Output the (x, y) coordinate of the center of the cell containing the given text.  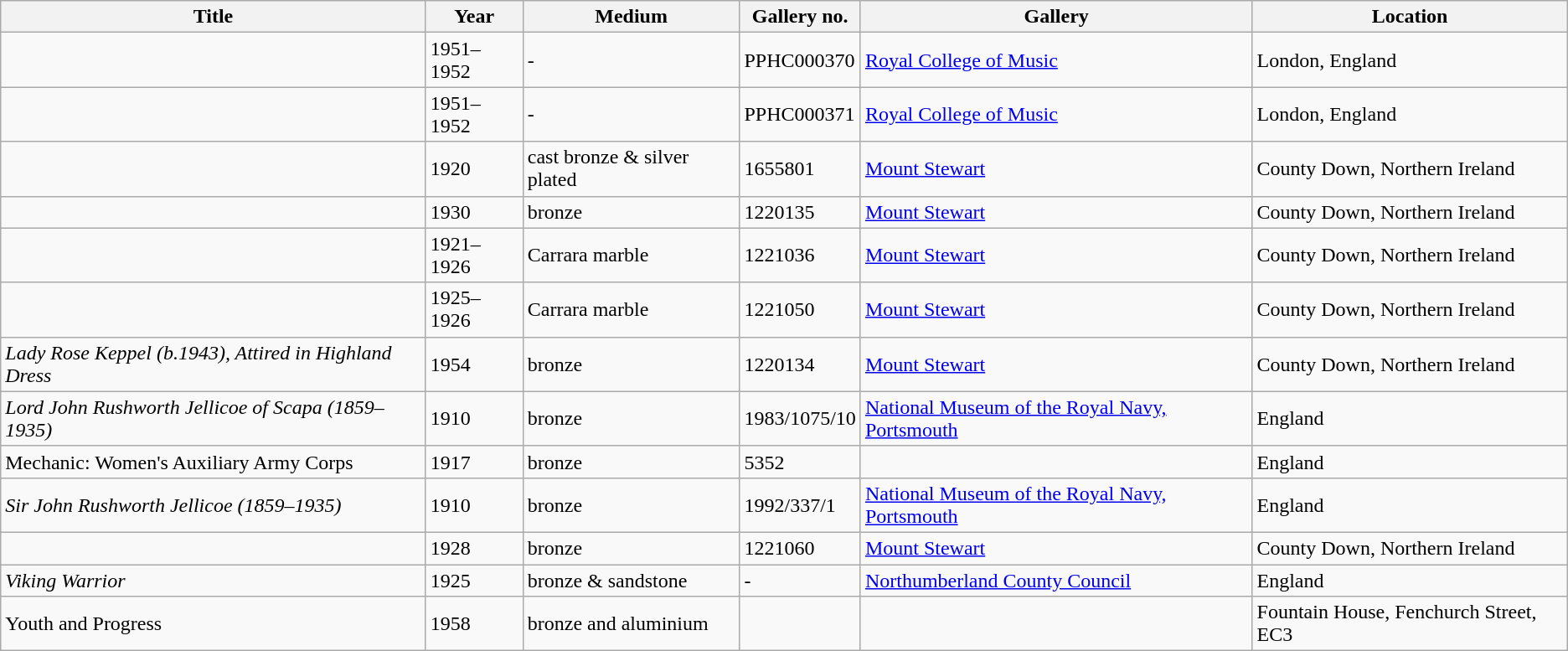
Viking Warrior (213, 581)
1220134 (800, 364)
Gallery (1056, 17)
1930 (474, 212)
Title (213, 17)
1992/337/1 (800, 504)
1920 (474, 169)
PPHC000371 (800, 114)
1958 (474, 623)
Location (1410, 17)
Medium (632, 17)
Lady Rose Keppel (b.1943), Attired in Highland Dress (213, 364)
Mechanic: Women's Auxiliary Army Corps (213, 462)
Fountain House, Fenchurch Street, EC3 (1410, 623)
Sir John Rushworth Jellicoe (1859–1935) (213, 504)
1655801 (800, 169)
1220135 (800, 212)
1954 (474, 364)
PPHC000370 (800, 60)
1221050 (800, 310)
1983/1075/10 (800, 419)
Lord John Rushworth Jellicoe of Scapa (1859–1935) (213, 419)
bronze and aluminium (632, 623)
1921–1926 (474, 255)
1221060 (800, 548)
1928 (474, 548)
Northumberland County Council (1056, 581)
bronze & sandstone (632, 581)
1917 (474, 462)
1925 (474, 581)
Year (474, 17)
cast bronze & silver plated (632, 169)
Gallery no. (800, 17)
5352 (800, 462)
1925–1926 (474, 310)
Youth and Progress (213, 623)
1221036 (800, 255)
